Identify which cell holds the provided text, then report its [x, y] central coordinate. 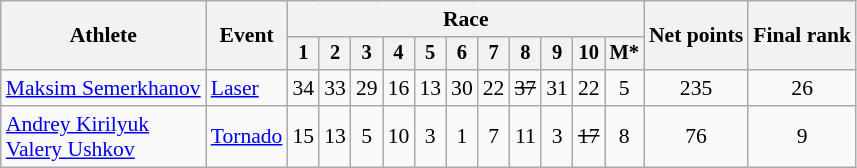
Tornado [247, 136]
Event [247, 36]
2 [335, 54]
76 [696, 136]
30 [462, 88]
26 [802, 88]
Maksim Semerkhanov [104, 88]
Race [465, 19]
34 [303, 88]
M* [624, 54]
16 [399, 88]
235 [696, 88]
4 [399, 54]
15 [303, 136]
11 [525, 136]
Laser [247, 88]
17 [589, 136]
33 [335, 88]
6 [462, 54]
31 [557, 88]
37 [525, 88]
Andrey KirilyukValery Ushkov [104, 136]
Net points [696, 36]
Final rank [802, 36]
29 [367, 88]
Athlete [104, 36]
